From the cell containing the given text, extract its center point as [X, Y] coordinate. 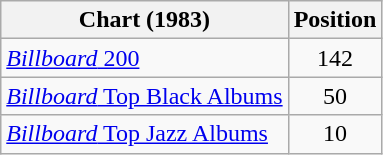
10 [335, 134]
Billboard Top Jazz Albums [144, 134]
Chart (1983) [144, 20]
50 [335, 96]
142 [335, 58]
Position [335, 20]
Billboard 200 [144, 58]
Billboard Top Black Albums [144, 96]
